Locate the cell with the specified text and output its (X, Y) center coordinate. 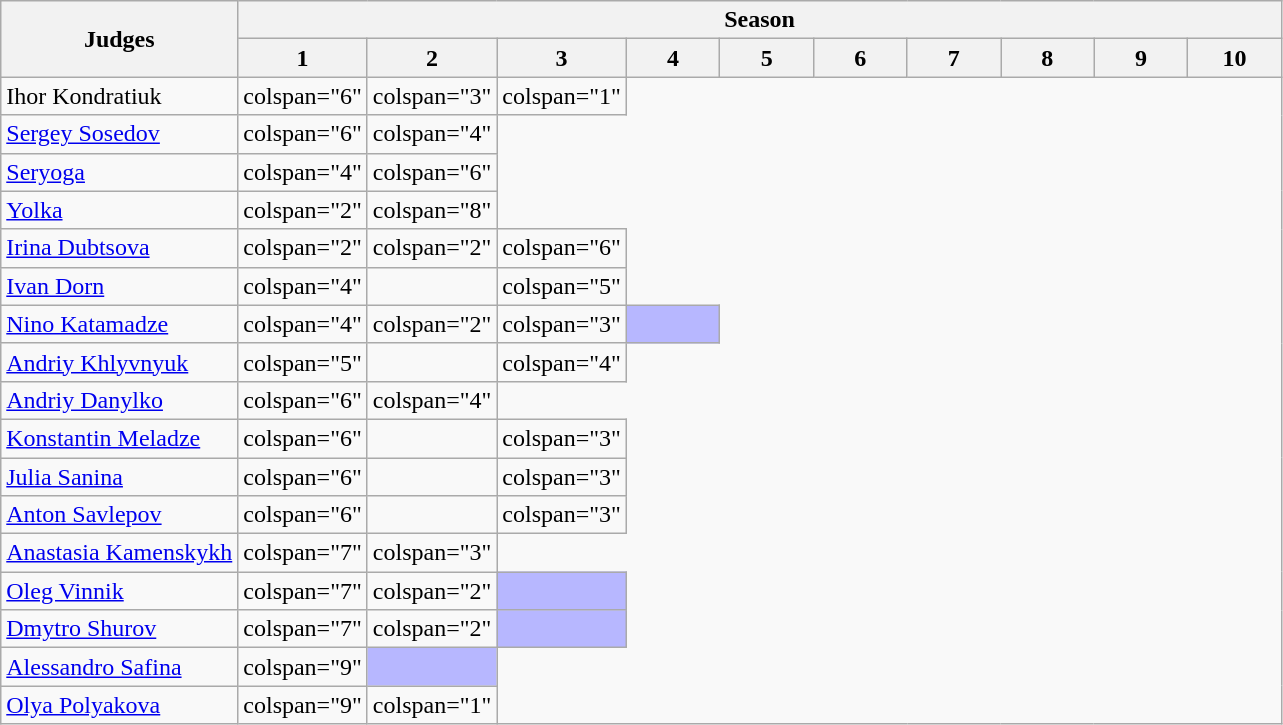
Irina Dubtsova (120, 248)
9 (1141, 58)
7 (954, 58)
8 (1048, 58)
Seryoga (120, 172)
Sergey Sosedov (120, 134)
Nino Katamadze (120, 324)
6 (860, 58)
Season (760, 20)
Ivan Dorn (120, 286)
colspan="8" (432, 210)
Judges (120, 39)
Anton Savlepov (120, 515)
Ihor Kondratiuk (120, 96)
Dmytro Shurov (120, 629)
Anastasia Kamenskykh (120, 553)
1 (303, 58)
Julia Sanina (120, 477)
Andriy Khlyvnyuk (120, 362)
3 (562, 58)
4 (673, 58)
Oleg Vinnik (120, 591)
Yolka (120, 210)
Andriy Danylko (120, 400)
10 (1235, 58)
Konstantin Meladze (120, 438)
5 (767, 58)
Olya Polyakova (120, 705)
Alessandro Safina (120, 667)
2 (432, 58)
